Pinpoint the cell where the given text exists, returning its [x, y] midpoint coordinate. 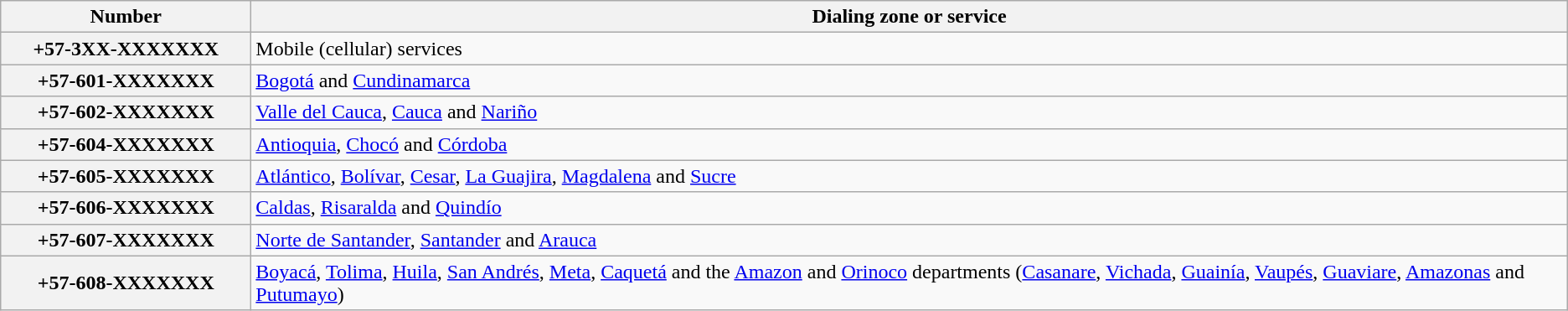
+57-601-XXXXXXX [126, 80]
Norte de Santander, Santander and Arauca [910, 240]
Valle del Cauca, Cauca and Nariño [910, 112]
+57-606-XXXXXXX [126, 208]
Caldas, Risaralda and Quindío [910, 208]
Bogotá and Cundinamarca [910, 80]
+57-604-XXXXXXX [126, 144]
Number [126, 17]
Antioquia, Chocó and Córdoba [910, 144]
+57-605-XXXXXXX [126, 176]
+57-602-XXXXXXX [126, 112]
+57-607-XXXXXXX [126, 240]
Atlántico, Bolívar, Cesar, La Guajira, Magdalena and Sucre [910, 176]
+57-608-XXXXXXX [126, 283]
Dialing zone or service [910, 17]
Mobile (cellular) services [910, 49]
+57-3XX-XXXXXXX [126, 49]
